Find where the given text appears and provide that cell's center as [x, y] coordinate. 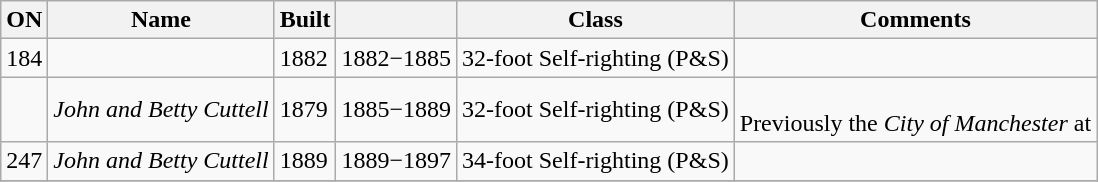
1882 [305, 58]
1889−1897 [396, 161]
34-foot Self-righting (P&S) [596, 161]
1882−1885 [396, 58]
ON [24, 20]
Class [596, 20]
1889 [305, 161]
1885−1889 [396, 110]
184 [24, 58]
Previously the City of Manchester at [915, 110]
Name [161, 20]
247 [24, 161]
Comments [915, 20]
1879 [305, 110]
Built [305, 20]
